From the cell containing the given text, extract its center point as (X, Y) coordinate. 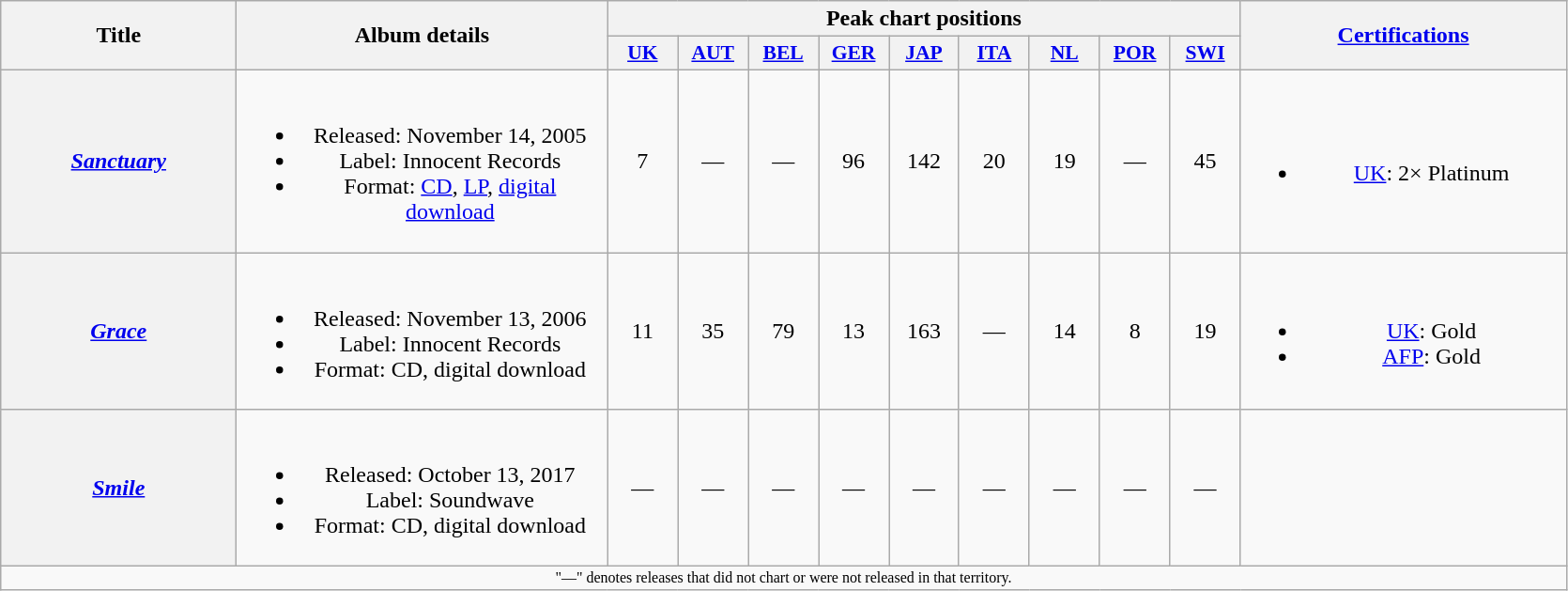
Released: October 13, 2017Label: SoundwaveFormat: CD, digital download (423, 489)
BEL (783, 54)
Title (118, 36)
Released: November 14, 2005Label: Innocent RecordsFormat: CD, LP, digital download (423, 161)
JAP (924, 54)
8 (1134, 331)
UK: GoldAFP: Gold (1403, 331)
UK: 2× Platinum (1403, 161)
NL (1065, 54)
163 (924, 331)
SWI (1206, 54)
142 (924, 161)
POR (1134, 54)
Peak chart positions (924, 19)
11 (642, 331)
14 (1065, 331)
35 (714, 331)
Sanctuary (118, 161)
AUT (714, 54)
45 (1206, 161)
96 (854, 161)
ITA (993, 54)
Released: November 13, 2006Label: Innocent RecordsFormat: CD, digital download (423, 331)
Album details (423, 36)
Grace (118, 331)
Certifications (1403, 36)
13 (854, 331)
79 (783, 331)
20 (993, 161)
7 (642, 161)
UK (642, 54)
"—" denotes releases that did not chart or were not released in that territory. (783, 578)
Smile (118, 489)
GER (854, 54)
